Provide the [x, y] coordinate of the cell's center where the given text is located.  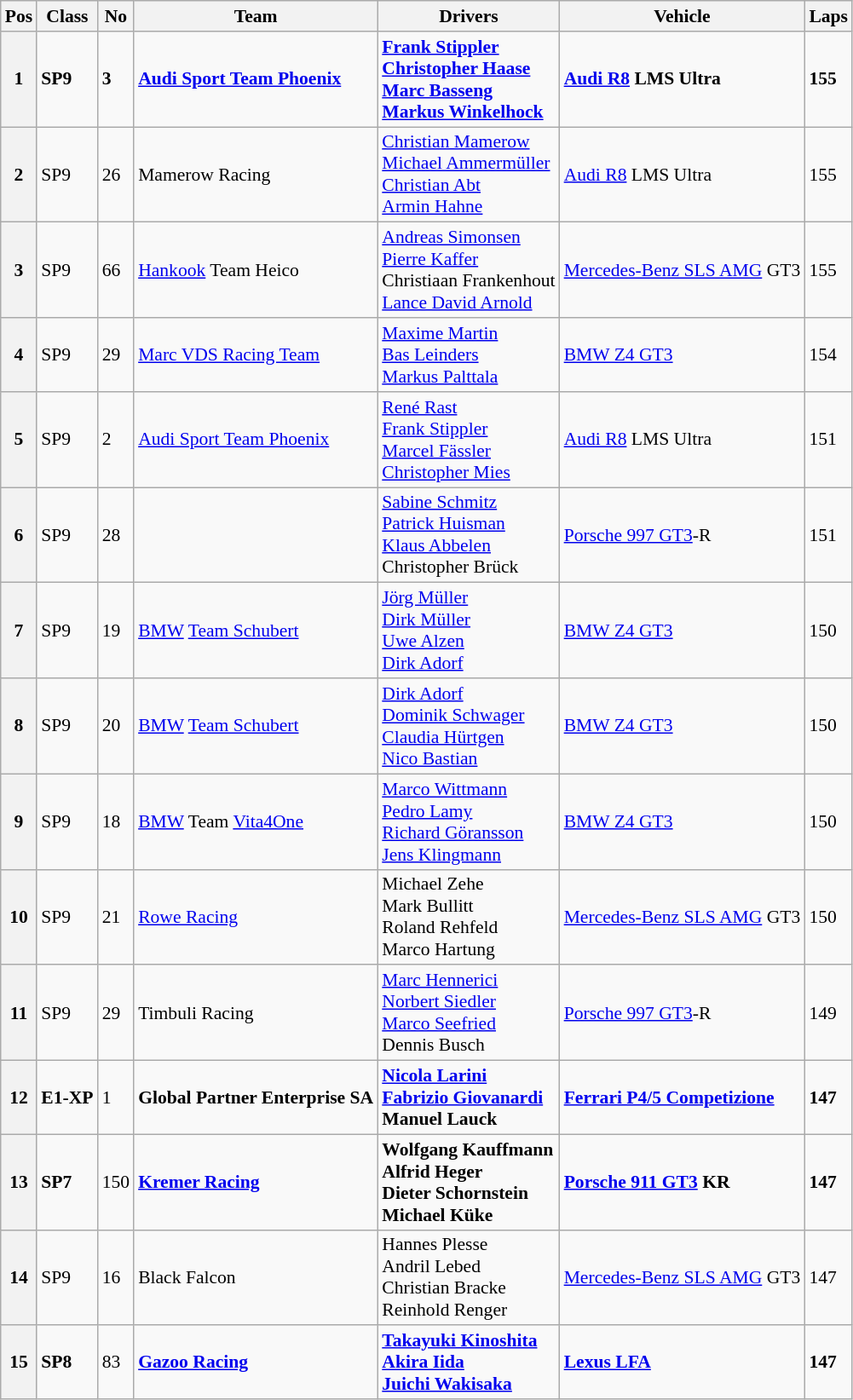
13 [19, 1182]
Kremer Racing [256, 1182]
Maxime Martin Bas Leinders Markus Palttala [469, 354]
SP7 [66, 1182]
Class [66, 16]
Pos [19, 16]
Timbuli Racing [256, 1013]
6 [19, 535]
Black Falcon [256, 1277]
Global Partner Enterprise SA [256, 1098]
21 [116, 917]
René Rast Frank Stippler Marcel Fässler Christopher Mies [469, 440]
10 [19, 917]
Porsche 911 GT3 KR [683, 1182]
16 [116, 1277]
Gazoo Racing [256, 1363]
Marc Hennerici Norbert Siedler Marco Seefried Dennis Busch [469, 1013]
19 [116, 631]
Jörg Müller Dirk Müller Uwe Alzen Dirk Adorf [469, 631]
5 [19, 440]
18 [116, 821]
83 [116, 1363]
Vehicle [683, 16]
Hankook Team Heico [256, 270]
Rowe Racing [256, 917]
BMW Team Vita4One [256, 821]
26 [116, 175]
9 [19, 821]
Hannes Plesse Andril Lebed Christian Bracke Reinhold Renger [469, 1277]
Drivers [469, 16]
154 [828, 354]
Frank Stippler Christopher Haase Marc Basseng Markus Winkelhock [469, 79]
Dirk Adorf Dominik Schwager Claudia Hürtgen Nico Bastian [469, 726]
8 [19, 726]
Wolfgang Kauffmann Alfrid Heger Dieter Schornstein Michael Küke [469, 1182]
Andreas Simonsen Pierre Kaffer Christiaan Frankenhout Lance David Arnold [469, 270]
Christian Mamerow Michael Ammermüller Christian Abt Armin Hahne [469, 175]
Takayuki Kinoshita Akira Iida Juichi Wakisaka [469, 1363]
Sabine Schmitz Patrick Huisman Klaus Abbelen Christopher Brück [469, 535]
7 [19, 631]
Marco Wittmann Pedro Lamy Richard Göransson Jens Klingmann [469, 821]
Marc VDS Racing Team [256, 354]
11 [19, 1013]
Ferrari P4/5 Competizione [683, 1098]
Laps [828, 16]
SP8 [66, 1363]
Nicola Larini Fabrizio Giovanardi Manuel Lauck [469, 1098]
14 [19, 1277]
28 [116, 535]
Lexus LFA [683, 1363]
66 [116, 270]
4 [19, 354]
Team [256, 16]
No [116, 16]
149 [828, 1013]
E1-XP [66, 1098]
12 [19, 1098]
15 [19, 1363]
20 [116, 726]
Mamerow Racing [256, 175]
Michael Zehe Mark Bullitt Roland Rehfeld Marco Hartung [469, 917]
